Determine the (x, y) coordinate at the center of the cell enclosing the given text.  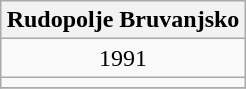
Rudopolje Bruvanjsko (123, 20)
1991 (123, 58)
